Return [x, y] of the center of cell containing provided text 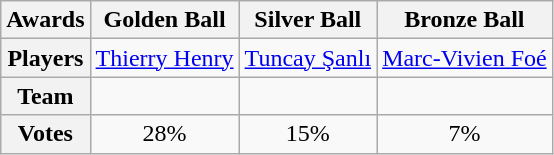
Awards [46, 20]
Votes [46, 134]
Tuncay Şanlı [308, 58]
Players [46, 58]
Silver Ball [308, 20]
Bronze Ball [465, 20]
Team [46, 96]
28% [164, 134]
Thierry Henry [164, 58]
7% [465, 134]
15% [308, 134]
Golden Ball [164, 20]
Marc-Vivien Foé [465, 58]
